Provide the (X, Y) coordinate of the cell's center where the given text is located.  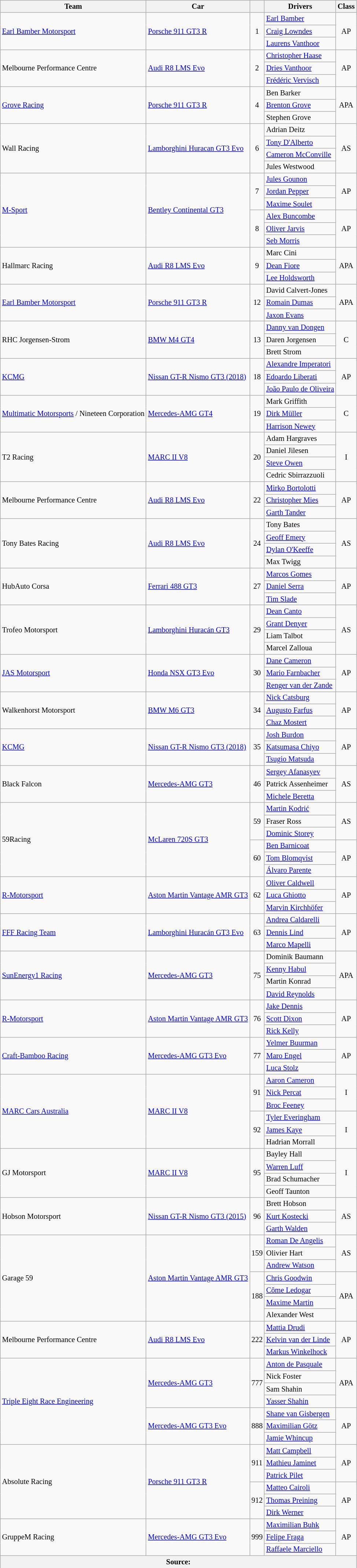
Walkenhorst Motorsport (73, 710)
Adrian Deitz (300, 130)
McLaren 720S GT3 (198, 840)
Tim Slade (300, 599)
SunEnergy1 Racing (73, 976)
Marcel Zalloua (300, 648)
24 (257, 544)
Daniel Serra (300, 586)
1 (257, 31)
9 (257, 266)
Luca Ghiotto (300, 895)
888 (257, 1426)
Laurens Vanthoor (300, 43)
RHC Jorgensen-Strom (73, 340)
Matt Campbell (300, 1451)
Michele Beretta (300, 796)
Black Falcon (73, 784)
Garth Tander (300, 512)
Kenny Habul (300, 969)
Adam Hargraves (300, 438)
Kurt Kostecki (300, 1216)
Chris Goodwin (300, 1278)
Nick Foster (300, 1377)
Anton de Pasquale (300, 1364)
Liam Talbot (300, 636)
João Paulo de Oliveira (300, 389)
M-Sport (73, 210)
188 (257, 1296)
Lamborghini Huracán GT3 (198, 630)
Jules Westwood (300, 167)
Dries Vanthoor (300, 68)
Dane Cameron (300, 661)
Class (346, 6)
Mercedes-AMG GT4 (198, 414)
Álvaro Parente (300, 870)
GruppeM Racing (73, 1537)
Earl Bamber (300, 19)
Mirko Bortolotti (300, 488)
Lee Holdsworth (300, 278)
Mark Griffith (300, 401)
Christopher Mies (300, 500)
Augusto Farfus (300, 710)
Alexandre Imperatori (300, 364)
Marcos Gomes (300, 574)
22 (257, 500)
Maro Engel (300, 1056)
Yasser Shahin (300, 1401)
Ben Barnicoat (300, 846)
222 (257, 1339)
Patrick Assenheimer (300, 784)
Jamie Whincup (300, 1438)
Jules Gounon (300, 179)
Lamborghini Huracan GT3 Evo (198, 148)
Hallmarc Racing (73, 266)
Nick Catsburg (300, 698)
Patrick Pilet (300, 1475)
7 (257, 191)
Tony D'Alberto (300, 142)
13 (257, 340)
Stephen Grove (300, 117)
Cedric Sbirrazzuoli (300, 475)
Trofeo Motorsport (73, 630)
Côme Ledogar (300, 1290)
Chaz Mostert (300, 722)
Thomas Preining (300, 1500)
Marc Cini (300, 253)
999 (257, 1537)
Romain Dumas (300, 303)
Kelvin van der Linde (300, 1339)
Nick Percat (300, 1093)
95 (257, 1173)
2 (257, 68)
Source: (178, 1562)
59Racing (73, 840)
Bentley Continental GT3 (198, 210)
Brad Schumacher (300, 1179)
Danny van Dongen (300, 327)
Absolute Racing (73, 1481)
Martin Konrad (300, 982)
Craft-Bamboo Racing (73, 1056)
Scott Dixon (300, 1019)
Jordan Pepper (300, 191)
4 (257, 105)
Aaron Cameron (300, 1080)
20 (257, 457)
FFF Racing Team (73, 932)
Seb Morris (300, 241)
Andrew Watson (300, 1265)
Dirk Werner (300, 1512)
Lamborghini Huracán GT3 Evo (198, 932)
27 (257, 587)
Tony Bates (300, 525)
Garage 59 (73, 1278)
Dylan O'Keeffe (300, 549)
Garth Walden (300, 1228)
Dominic Storey (300, 833)
77 (257, 1056)
James Kaye (300, 1130)
76 (257, 1018)
Grove Racing (73, 105)
David Reynolds (300, 994)
Mathieu Jaminet (300, 1463)
6 (257, 148)
Alexander West (300, 1315)
Olivier Hart (300, 1253)
Grant Denyer (300, 624)
Dominik Baumann (300, 957)
Tony Bates Racing (73, 544)
29 (257, 630)
Brett Strom (300, 352)
Tsugio Matsuda (300, 759)
92 (257, 1130)
Cameron McConville (300, 154)
Geoff Taunton (300, 1191)
Ferrari 488 GT3 (198, 587)
12 (257, 302)
912 (257, 1500)
911 (257, 1463)
Dirk Müller (300, 414)
Roman De Angelis (300, 1241)
Alex Buncombe (300, 216)
Maximilian Buhk (300, 1525)
Katsumasa Chiyo (300, 747)
Bayley Hall (300, 1154)
Multimatic Motorsports / Nineteen Corporation (73, 414)
Sam Shahin (300, 1389)
Jake Dennis (300, 1006)
Nissan GT-R Nismo GT3 (2015) (198, 1216)
Honda NSX GT3 Evo (198, 673)
Hadrian Morrall (300, 1142)
Maximilian Götz (300, 1426)
91 (257, 1092)
Markus Winkelhock (300, 1352)
Daniel Jilesen (300, 451)
Geoff Emery (300, 537)
Dean Canto (300, 611)
8 (257, 228)
Rick Kelly (300, 1031)
Ben Barker (300, 93)
Wall Racing (73, 148)
Fraser Ross (300, 821)
Craig Lowndes (300, 31)
Hobson Motorsport (73, 1216)
777 (257, 1383)
HubAuto Corsa (73, 587)
19 (257, 414)
Drivers (300, 6)
159 (257, 1253)
Tom Blomqvist (300, 858)
MARC Cars Australia (73, 1111)
46 (257, 784)
Mario Farnbacher (300, 673)
Josh Burdon (300, 735)
Steve Owen (300, 463)
Brenton Grove (300, 105)
96 (257, 1216)
34 (257, 710)
Harrison Newey (300, 426)
Car (198, 6)
Oliver Jarvis (300, 229)
62 (257, 895)
Maxime Martin (300, 1302)
Team (73, 6)
Matteo Cairoli (300, 1488)
Marvin Kirchhöfer (300, 907)
Tyler Everingham (300, 1117)
Triple Eight Race Engineering (73, 1401)
Luca Stolz (300, 1068)
Warren Luff (300, 1167)
Yelmer Buurman (300, 1043)
Dean Fiore (300, 266)
BMW M6 GT3 (198, 710)
Andrea Caldarelli (300, 920)
Renger van der Zande (300, 685)
Edoardo Liberati (300, 377)
Mattia Drudi (300, 1327)
63 (257, 932)
Oliver Caldwell (300, 883)
Max Twigg (300, 562)
T2 Racing (73, 457)
Brett Hobson (300, 1204)
Daren Jorgensen (300, 340)
Frédéric Vervisch (300, 80)
BMW M4 GT4 (198, 340)
75 (257, 976)
30 (257, 673)
Jaxon Evans (300, 315)
Maxime Soulet (300, 204)
Shane van Gisbergen (300, 1414)
59 (257, 821)
Broc Feeney (300, 1105)
18 (257, 376)
Raffaele Marciello (300, 1549)
JAS Motorsport (73, 673)
60 (257, 858)
Martin Kodrić (300, 809)
Marco Mapelli (300, 944)
Christopher Haase (300, 56)
GJ Motorsport (73, 1173)
Felipe Fraga (300, 1537)
35 (257, 747)
Dennis Lind (300, 932)
Sergey Afanasyev (300, 772)
David Calvert-Jones (300, 290)
